Identify which cell holds the provided text, then report its (x, y) central coordinate. 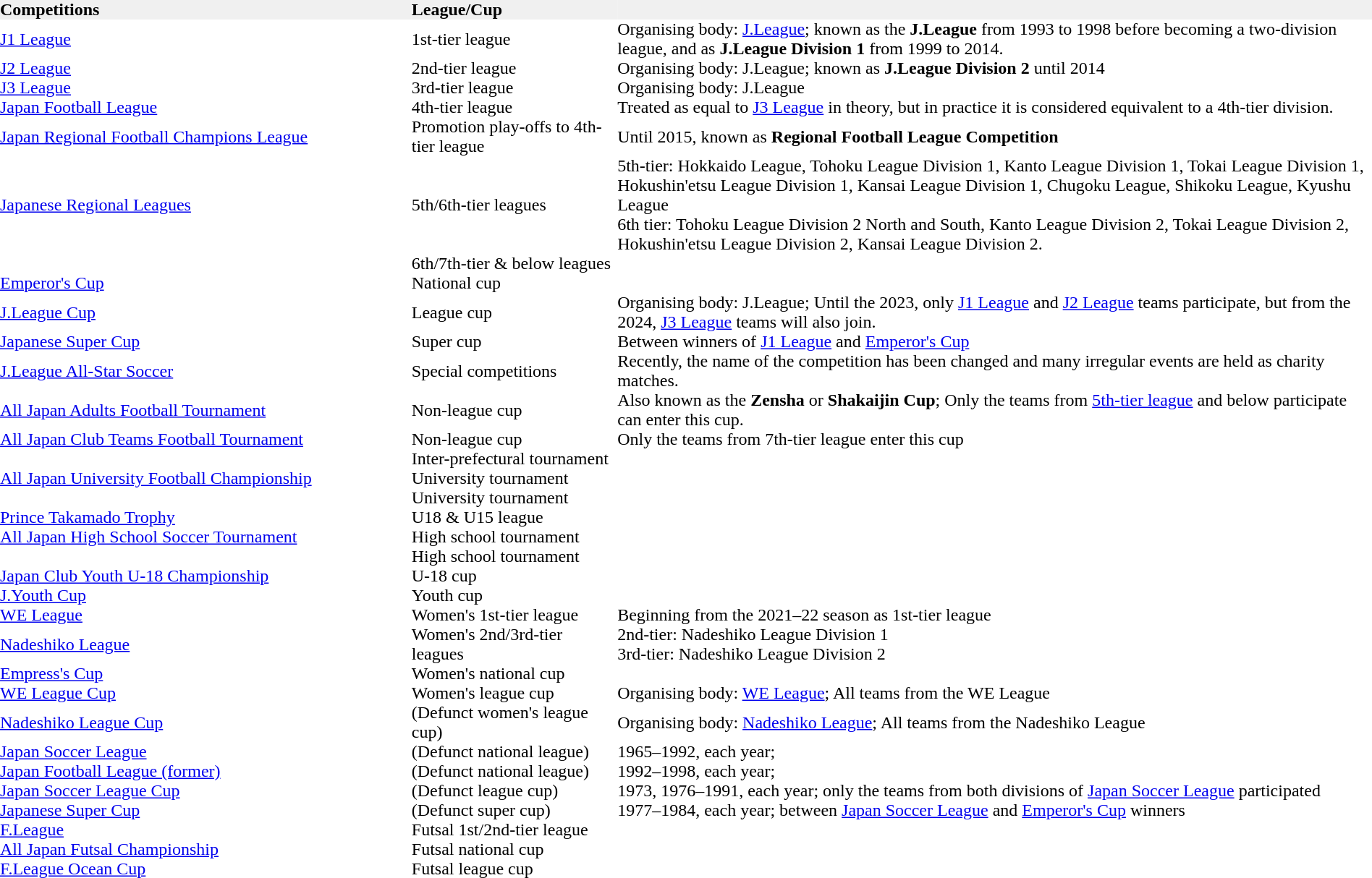
J1 League (206, 39)
Promotion play-offs to 4th-tier league (514, 137)
Prince Takamado Trophy (206, 518)
All Japan Club Teams Football Tournament (206, 440)
Organising body: WE League; All teams from the WE League (994, 693)
Between winners of J1 League and Emperor's Cup (994, 341)
Japan Soccer League (206, 752)
1973, 1976–1991, each year; only the teams from both divisions of Japan Soccer League participated (994, 791)
Also known as the Zensha or Shakaijin Cup; Only the teams from 5th-tier league and below participate can enter this cup. (994, 410)
Special competitions (514, 371)
Only the teams from 7th-tier league enter this cup (994, 440)
1st-tier league (514, 39)
1992–1998, each year; (994, 771)
4th-tier league (514, 107)
J3 League (206, 88)
2nd-tier league (514, 68)
All Japan Adults Football Tournament (206, 410)
Recently, the name of the competition has been changed and many irregular events are held as charity matches. (994, 371)
National cup (514, 284)
Women's 1st-tier league (514, 615)
Organising body: Nadeshiko League; All teams from the Nadeshiko League (994, 723)
Japan Regional Football Champions League (206, 137)
Treated as equal to J3 League in theory, but in practice it is considered equivalent to a 4th-tier division. (994, 107)
Empress's Cup (206, 674)
(Defunct super cup) (514, 810)
5th/6th-tier leagues (514, 205)
Futsal 1st/2nd-tier league (514, 830)
Organising body: J.League (994, 88)
Japan Club Youth U-18 Championship (206, 576)
WE League Cup (206, 693)
Youth cup (514, 596)
Competitions (206, 10)
J.League Cup (206, 312)
Japan Football League (former) (206, 771)
J.Youth Cup (206, 596)
All Japan University Football Championship (206, 479)
Japan Soccer League Cup (206, 791)
WE League (206, 615)
Women's league cup (514, 693)
Organising body: J.League; known as J.League Division 2 until 2014 (994, 68)
U-18 cup (514, 576)
2nd-tier: Nadeshiko League Division 13rd-tier: Nadeshiko League Division 2 (994, 644)
League cup (514, 312)
J.League All-Star Soccer (206, 371)
All Japan Futsal Championship (206, 849)
Japan Football League (206, 107)
Until 2015, known as Regional Football League Competition (994, 137)
Japanese Regional Leagues (206, 205)
(Defunct league cup) (514, 791)
Emperor's Cup (206, 284)
6th/7th-tier & below leagues (514, 263)
F.League (206, 830)
Nadeshiko League (206, 644)
1977–1984, each year; between Japan Soccer League and Emperor's Cup winners (994, 810)
Super cup (514, 341)
Inter-prefectural tournament (514, 459)
All Japan High School Soccer Tournament (206, 537)
Nadeshiko League Cup (206, 723)
(Defunct women's league cup) (514, 723)
J2 League (206, 68)
Women's 2nd/3rd-tier leagues (514, 644)
3rd-tier league (514, 88)
Organising body: J.League; Until the 2023, only J1 League and J2 League teams participate, but from the 2024, J3 League teams will also join. (994, 312)
Beginning from the 2021–22 season as 1st-tier league (994, 615)
1965–1992, each year; (994, 752)
League/Cup (514, 10)
U18 & U15 league (514, 518)
Women's national cup (514, 674)
Futsal national cup (514, 849)
